For the text-containing cell, return its midpoint in (X, Y) coordinate format. 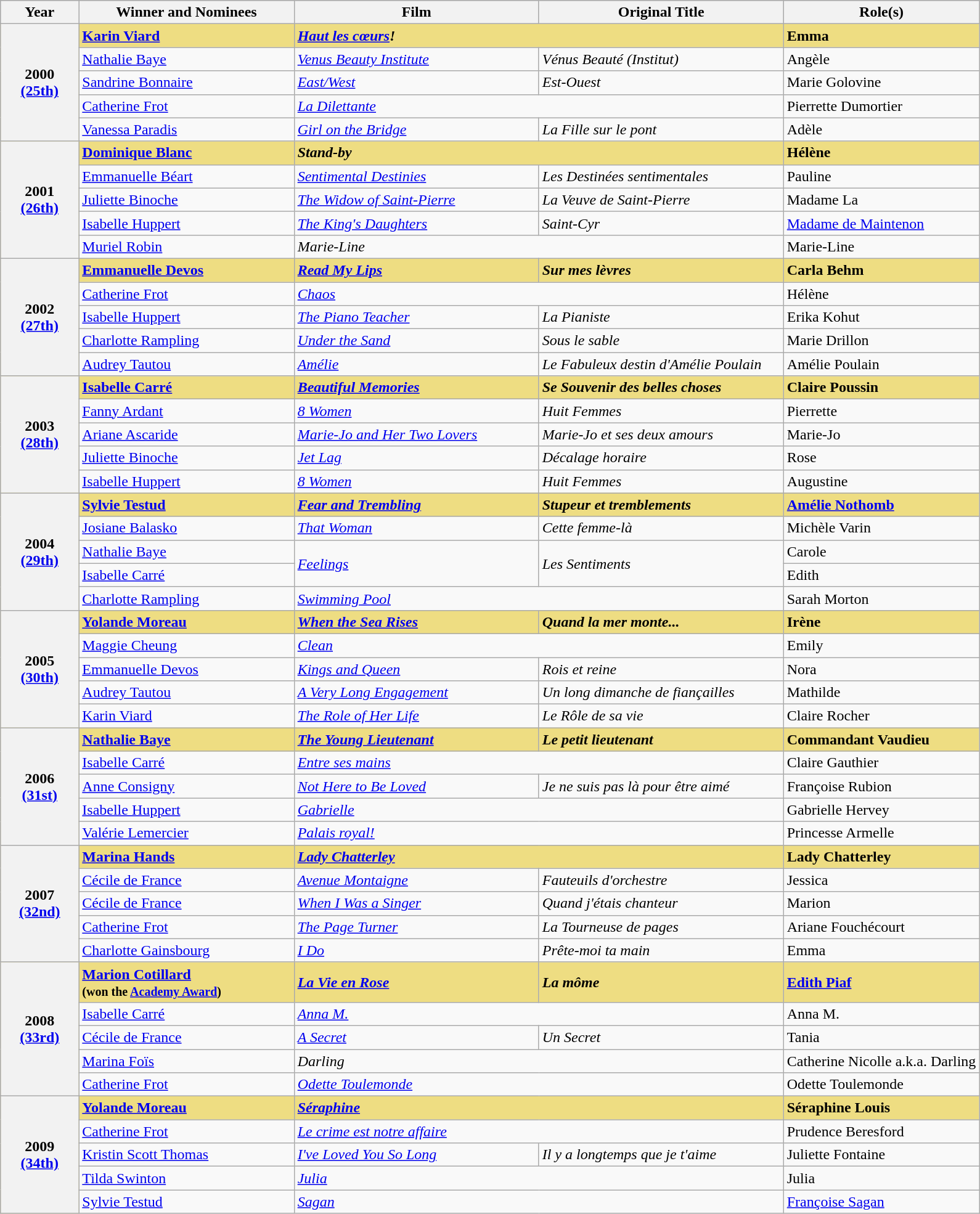
Princesse Armelle (881, 833)
Jessica (881, 880)
Prudence Beresford (881, 1131)
Read My Lips (417, 270)
Stupeur et tremblements (661, 505)
Valérie Lemercier (186, 833)
Un long dimanche de fiançailles (661, 693)
The Young Lieutenant (417, 739)
Haut les cœurs! (539, 36)
Original Title (661, 12)
Ariane Ascaride (186, 434)
Il y a longtemps que je t'aime (661, 1155)
Erika Kohut (881, 317)
I've Loved You So Long (417, 1155)
Marie Golovine (881, 83)
Irène (881, 622)
Clean (539, 645)
La Fille sur le pont (661, 129)
Beautiful Memories (417, 388)
Pierrette Dumortier (881, 106)
Under the Sand (417, 341)
Amélie (417, 364)
2005(30th) (39, 669)
Vénus Beauté (Institut) (661, 59)
Gabrielle (539, 810)
Juliette Fontaine (881, 1155)
Avenue Montaigne (417, 880)
Les Destinées sentimentales (661, 176)
That Woman (417, 528)
Quand j'étais chanteur (661, 903)
2001(26th) (39, 200)
Tania (881, 1037)
Rose (881, 458)
Séraphine Louis (881, 1108)
Claire Rocher (881, 716)
La Dilettante (539, 106)
Marion (881, 903)
Décalage horaire (661, 458)
Feelings (417, 563)
Fanny Ardant (186, 411)
The Role of Her Life (417, 716)
Saint-Cyr (661, 223)
Marie Drillon (881, 341)
Maggie Cheung (186, 645)
Cette femme-là (661, 528)
La Tourneuse de pages (661, 927)
Le crime est notre affaire (539, 1131)
Le petit lieutenant (661, 739)
A Secret (417, 1037)
Adèle (881, 129)
Kings and Queen (417, 669)
Josiane Balasko (186, 528)
Fauteuils d'orchestre (661, 880)
Role(s) (881, 12)
A Very Long Engagement (417, 693)
Charlotte Gainsbourg (186, 950)
Edith (881, 575)
Muriel Robin (186, 246)
The Widow of Saint-Pierre (417, 200)
La Veuve de Saint-Pierre (661, 200)
Nora (881, 669)
Sandrine Bonnaire (186, 83)
2000(25th) (39, 83)
Séraphine (539, 1108)
Tilda Swinton (186, 1178)
La Pianiste (661, 317)
Venus Beauty Institute (417, 59)
Madame La (881, 200)
Carla Behm (881, 270)
Marie-Jo et ses deux amours (661, 434)
Marina Foïs (186, 1061)
Est-Ouest (661, 83)
La Vie en Rose (417, 982)
Dominique Blanc (186, 153)
Le Rôle de sa vie (661, 716)
Entre ses mains (539, 763)
Marie-Jo (881, 434)
Emmanuelle Béart (186, 176)
Commandant Vaudieu (881, 739)
When I Was a Singer (417, 903)
La môme (661, 982)
Le Fabuleux destin d'Amélie Poulain (661, 364)
Marina Hands (186, 857)
Pierrette (881, 411)
Edith Piaf (881, 982)
Gabrielle Hervey (881, 810)
Darling (539, 1061)
The Page Turner (417, 927)
2003(28th) (39, 434)
Quand la mer monte... (661, 622)
Chaos (539, 294)
2009(34th) (39, 1155)
Sentimental Destinies (417, 176)
Se Souvenir des belles choses (661, 388)
Sagan (539, 1202)
Un Secret (661, 1037)
Sous le sable (661, 341)
Prête-moi ta main (661, 950)
Amélie Poulain (881, 364)
East/West (417, 83)
Les Sentiments (661, 563)
Fear and Trembling (417, 505)
Palais royal! (539, 833)
2002(27th) (39, 317)
I Do (417, 950)
Amélie Nothomb (881, 505)
Pauline (881, 176)
Mathilde (881, 693)
Film (417, 12)
Madame de Maintenon (881, 223)
Claire Poussin (881, 388)
Michèle Varin (881, 528)
Carole (881, 552)
Je ne suis pas là pour être aimé (661, 786)
Sarah Morton (881, 598)
Rois et reine (661, 669)
Sur mes lèvres (661, 270)
Stand-by (539, 153)
2006(31st) (39, 786)
Kristin Scott Thomas (186, 1155)
The Piano Teacher (417, 317)
When the Sea Rises (417, 622)
Françoise Sagan (881, 1202)
Ariane Fouchécourt (881, 927)
Marie-Jo and Her Two Lovers (417, 434)
Vanessa Paradis (186, 129)
The King's Daughters (417, 223)
Girl on the Bridge (417, 129)
Augustine (881, 481)
Angèle (881, 59)
Year (39, 12)
Catherine Nicolle a.k.a. Darling (881, 1061)
Jet Lag (417, 458)
2008(33rd) (39, 1029)
Marion Cotillard(won the Academy Award) (186, 982)
Claire Gauthier (881, 763)
2007(32nd) (39, 903)
Françoise Rubion (881, 786)
Swimming Pool (539, 598)
Winner and Nominees (186, 12)
2004(29th) (39, 552)
Emily (881, 645)
Anne Consigny (186, 786)
Not Here to Be Loved (417, 786)
